Detect which cell encompasses the target text, then output its (x, y) center coordinate. 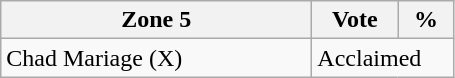
Chad Mariage (X) (156, 58)
Vote (355, 20)
Acclaimed (383, 58)
Zone 5 (156, 20)
% (426, 20)
